Scan for the cell matching the given text and deliver its [X, Y] coordinate at center. 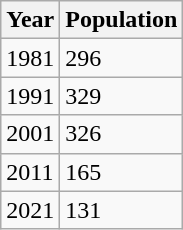
1991 [30, 96]
296 [122, 58]
2021 [30, 210]
Population [122, 20]
Year [30, 20]
329 [122, 96]
165 [122, 172]
131 [122, 210]
2001 [30, 134]
326 [122, 134]
1981 [30, 58]
2011 [30, 172]
